Output the (X, Y) coordinate of the center of the cell containing the given text.  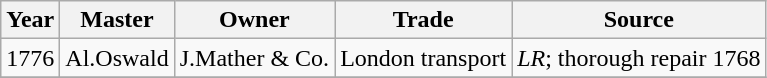
LR; thorough repair 1768 (639, 58)
London transport (424, 58)
Master (117, 20)
Owner (254, 20)
Year (30, 20)
J.Mather & Co. (254, 58)
Al.Oswald (117, 58)
1776 (30, 58)
Trade (424, 20)
Source (639, 20)
